Capture the cell that displays the provided text and extract its [x, y] central coordinate. 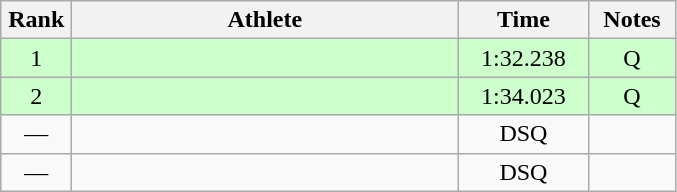
Time [524, 20]
1:34.023 [524, 96]
Athlete [265, 20]
Notes [632, 20]
1:32.238 [524, 58]
2 [36, 96]
Rank [36, 20]
1 [36, 58]
